Scan for the cell matching the given text and deliver its (X, Y) coordinate at center. 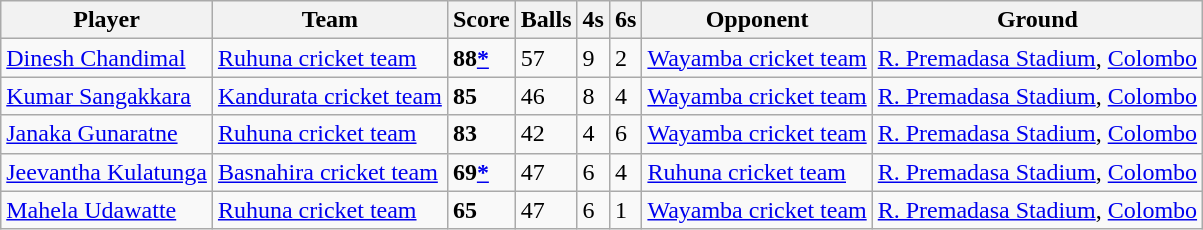
Balls (546, 20)
83 (481, 134)
1 (625, 210)
85 (481, 96)
Team (330, 20)
Jeevantha Kulatunga (107, 172)
65 (481, 210)
Dinesh Chandimal (107, 58)
Basnahira cricket team (330, 172)
9 (593, 58)
6s (625, 20)
Janaka Gunaratne (107, 134)
88* (481, 58)
8 (593, 96)
4s (593, 20)
Score (481, 20)
Kandurata cricket team (330, 96)
69* (481, 172)
Kumar Sangakkara (107, 96)
57 (546, 58)
2 (625, 58)
Opponent (757, 20)
42 (546, 134)
Mahela Udawatte (107, 210)
Player (107, 20)
46 (546, 96)
Ground (1037, 20)
